Scan for the cell matching the given text and deliver its [x, y] coordinate at center. 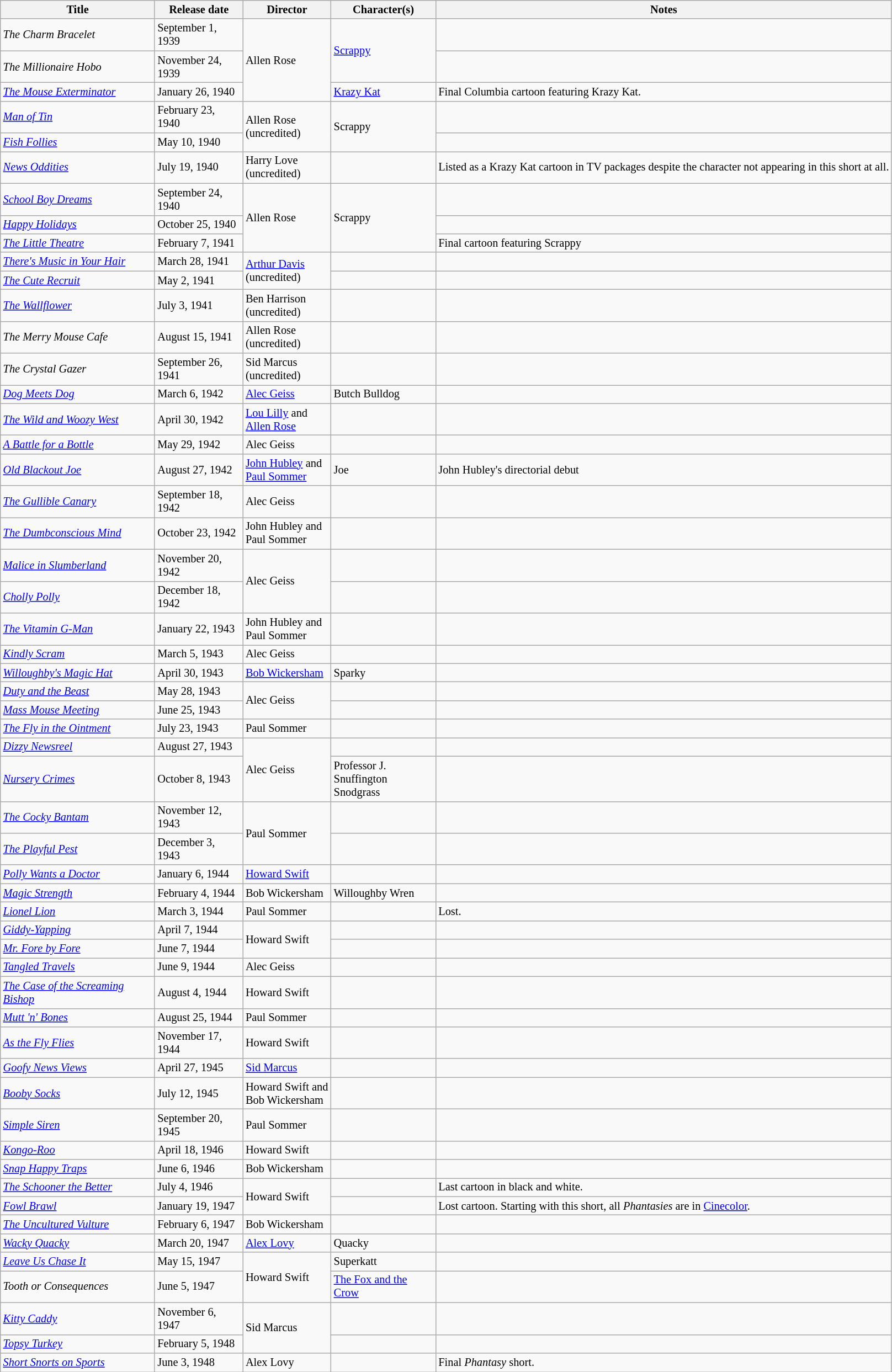
March 5, 1943 [199, 654]
The Dumbconscious Mind [78, 533]
Short Snorts on Sports [78, 1362]
July 19, 1940 [199, 167]
Cholly Polly [78, 597]
June 25, 1943 [199, 710]
Lionel Lion [78, 911]
Howard Swift and Bob Wickersham [287, 1093]
Quacky [384, 1243]
Butch Bulldog [384, 394]
September 24, 1940 [199, 199]
Wacky Quacky [78, 1243]
February 5, 1948 [199, 1344]
Tooth or Consequences [78, 1286]
November 24, 1939 [199, 67]
July 12, 1945 [199, 1093]
The Little Theatre [78, 243]
The Schooner the Better [78, 1187]
Old Blackout Joe [78, 470]
April 18, 1946 [199, 1150]
Last cartoon in black and white. [663, 1187]
Nursery Crimes [78, 779]
Snap Happy Traps [78, 1169]
Notes [663, 9]
September 18, 1942 [199, 502]
March 20, 1947 [199, 1243]
News Oddities [78, 167]
Simple Siren [78, 1125]
Lost cartoon. Starting with this short, all Phantasies are in Cinecolor. [663, 1206]
June 9, 1944 [199, 967]
Dog Meets Dog [78, 394]
August 4, 1944 [199, 992]
Dizzy Newsreel [78, 747]
Fish Follies [78, 142]
The Vitamin G-Man [78, 629]
The Merry Mouse Cafe [78, 337]
Topsy Turkey [78, 1344]
Final Columbia cartoon featuring Krazy Kat. [663, 92]
The Millionaire Hobo [78, 67]
Sparky [384, 673]
Title [78, 9]
April 30, 1942 [199, 419]
April 30, 1943 [199, 673]
October 8, 1943 [199, 779]
November 20, 1942 [199, 565]
The Wallflower [78, 305]
School Boy Dreams [78, 199]
February 7, 1941 [199, 243]
The Wild and Woozy West [78, 419]
The Cute Recruit [78, 280]
Listed as a Krazy Kat cartoon in TV packages despite the character not appearing in this short at all. [663, 167]
February 4, 1944 [199, 893]
July 3, 1941 [199, 305]
August 15, 1941 [199, 337]
Kongo-Roo [78, 1150]
May 10, 1940 [199, 142]
Director [287, 9]
November 12, 1943 [199, 817]
December 3, 1943 [199, 849]
Lost. [663, 911]
June 7, 1944 [199, 949]
July 23, 1943 [199, 728]
The Gullible Canary [78, 502]
January 6, 1944 [199, 874]
Krazy Kat [384, 92]
January 22, 1943 [199, 629]
September 26, 1941 [199, 369]
Ben Harrison (uncredited) [287, 305]
There's Music in Your Hair [78, 262]
Malice in Slumberland [78, 565]
The Cocky Bantam [78, 817]
September 1, 1939 [199, 35]
The Fox and the Crow [384, 1286]
Willoughby's Magic Hat [78, 673]
June 5, 1947 [199, 1286]
Fowl Brawl [78, 1206]
January 26, 1940 [199, 92]
May 28, 1943 [199, 691]
Tangled Travels [78, 967]
April 7, 1944 [199, 930]
June 3, 1948 [199, 1362]
Leave Us Chase It [78, 1262]
As the Fly Flies [78, 1043]
November 17, 1944 [199, 1043]
Mutt 'n' Bones [78, 1018]
March 3, 1944 [199, 911]
Goofy News Views [78, 1068]
Final cartoon featuring Scrappy [663, 243]
May 15, 1947 [199, 1262]
August 25, 1944 [199, 1018]
Character(s) [384, 9]
Happy Holidays [78, 225]
Final Phantasy short. [663, 1362]
Harry Love (uncredited) [287, 167]
August 27, 1943 [199, 747]
September 20, 1945 [199, 1125]
Lou Lilly and Allen Rose [287, 419]
Arthur Davis (uncredited) [287, 270]
The Uncultured Vulture [78, 1225]
The Case of the Screaming Bishop [78, 992]
Release date [199, 9]
A Battle for a Bottle [78, 444]
July 4, 1946 [199, 1187]
Willoughby Wren [384, 893]
December 18, 1942 [199, 597]
The Crystal Gazer [78, 369]
March 28, 1941 [199, 262]
Man of Tin [78, 117]
February 6, 1947 [199, 1225]
Professor J. Snuffington Snodgrass [384, 779]
October 23, 1942 [199, 533]
The Fly in the Ointment [78, 728]
Magic Strength [78, 893]
May 29, 1942 [199, 444]
Duty and the Beast [78, 691]
Mass Mouse Meeting [78, 710]
April 27, 1945 [199, 1068]
June 6, 1946 [199, 1169]
The Mouse Exterminator [78, 92]
Mr. Fore by Fore [78, 949]
The Playful Pest [78, 849]
May 2, 1941 [199, 280]
Giddy-Yapping [78, 930]
Sid Marcus (uncredited) [287, 369]
The Charm Bracelet [78, 35]
Kitty Caddy [78, 1318]
January 19, 1947 [199, 1206]
John Hubley's directorial debut [663, 470]
Joe [384, 470]
August 27, 1942 [199, 470]
November 6, 1947 [199, 1318]
Polly Wants a Doctor [78, 874]
February 23, 1940 [199, 117]
Superkatt [384, 1262]
Kindly Scram [78, 654]
Booby Socks [78, 1093]
March 6, 1942 [199, 394]
October 25, 1940 [199, 225]
